Locate the cell with the specified text and output its [x, y] center coordinate. 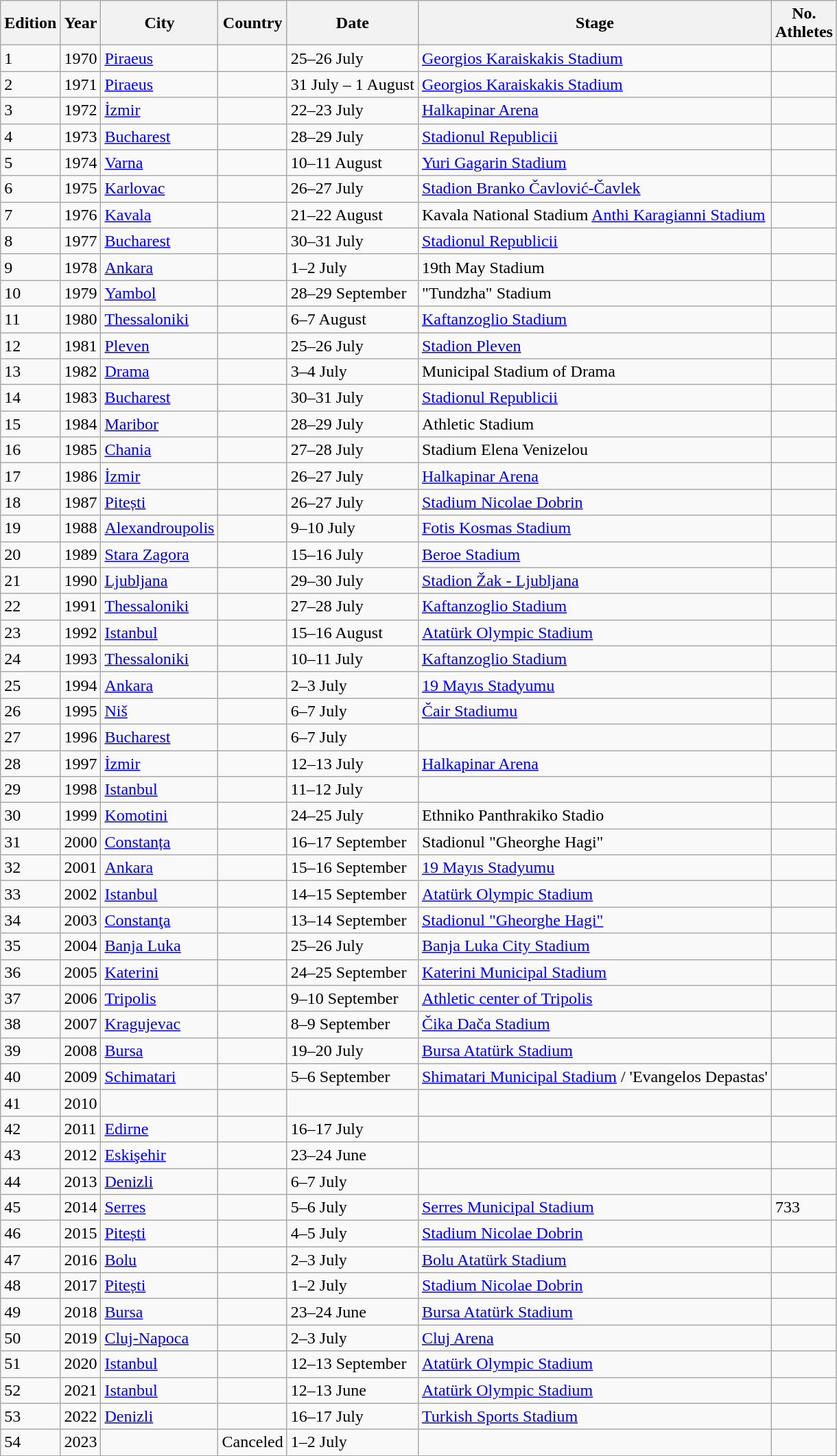
44 [30, 1181]
1999 [81, 816]
19 [30, 528]
14–15 September [353, 894]
50 [30, 1338]
Varna [159, 163]
29–30 July [353, 580]
22 [30, 607]
Katerini Municipal Stadium [594, 972]
2012 [81, 1155]
2022 [81, 1416]
21 [30, 580]
Chania [159, 450]
2023 [81, 1442]
24–25 September [353, 972]
Edition [30, 23]
45 [30, 1208]
Ljubljana [159, 580]
Cluj-Napoca [159, 1338]
1991 [81, 607]
Tripolis [159, 998]
1981 [81, 345]
2015 [81, 1234]
2017 [81, 1286]
19th May Stadium [594, 267]
Banja Luka City Stadium [594, 946]
1970 [81, 58]
2000 [81, 842]
29 [30, 790]
5–6 July [353, 1208]
2021 [81, 1390]
1 [30, 58]
51 [30, 1364]
2010 [81, 1103]
6–7 August [353, 319]
35 [30, 946]
1980 [81, 319]
5–6 September [353, 1077]
2018 [81, 1312]
11 [30, 319]
Stadium Elena Venizelou [594, 450]
Constanţa [159, 920]
Stadion Branko Čavlović-Čavlek [594, 189]
Edirne [159, 1129]
22–23 July [353, 110]
1971 [81, 84]
Athletic Stadium [594, 424]
1976 [81, 215]
48 [30, 1286]
1985 [81, 450]
39 [30, 1050]
6 [30, 189]
2005 [81, 972]
15–16 July [353, 554]
12–13 July [353, 764]
15 [30, 424]
54 [30, 1442]
16 [30, 450]
Country [252, 23]
26 [30, 711]
Niš [159, 711]
2011 [81, 1129]
46 [30, 1234]
1973 [81, 137]
3 [30, 110]
Serres Municipal Stadium [594, 1208]
"Tundzha" Stadium [594, 293]
2006 [81, 998]
2008 [81, 1050]
20 [30, 554]
Ethniko Panthrakiko Stadio [594, 816]
No. Athletes [804, 23]
City [159, 23]
52 [30, 1390]
10–11 July [353, 659]
41 [30, 1103]
1990 [81, 580]
1997 [81, 764]
733 [804, 1208]
Cluj Arena [594, 1338]
10 [30, 293]
Constanța [159, 842]
Canceled [252, 1442]
25 [30, 685]
32 [30, 868]
24 [30, 659]
1993 [81, 659]
Čika Dača Stadium [594, 1024]
Maribor [159, 424]
1987 [81, 502]
1995 [81, 711]
Stadion Žak - Ljubljana [594, 580]
1992 [81, 633]
Kavala National Stadium Anthi Karagianni Stadium [594, 215]
Shimatari Municipal Stadium / 'Evangelos Depastas' [594, 1077]
49 [30, 1312]
Drama [159, 372]
1983 [81, 398]
31 [30, 842]
31 July – 1 August [353, 84]
Pleven [159, 345]
5 [30, 163]
Yuri Gagarin Stadium [594, 163]
1982 [81, 372]
Turkish Sports Stadium [594, 1416]
2003 [81, 920]
Čair Stadiumu [594, 711]
2007 [81, 1024]
21–22 August [353, 215]
14 [30, 398]
Bolu [159, 1260]
2016 [81, 1260]
15–16 August [353, 633]
53 [30, 1416]
1996 [81, 737]
2002 [81, 894]
1972 [81, 110]
13–14 September [353, 920]
2019 [81, 1338]
43 [30, 1155]
18 [30, 502]
Stage [594, 23]
30 [30, 816]
28–29 September [353, 293]
40 [30, 1077]
Stadion Pleven [594, 345]
1994 [81, 685]
12–13 September [353, 1364]
12–13 June [353, 1390]
47 [30, 1260]
Kavala [159, 215]
Katerini [159, 972]
10–11 August [353, 163]
Serres [159, 1208]
13 [30, 372]
Kragujevac [159, 1024]
1989 [81, 554]
1978 [81, 267]
19–20 July [353, 1050]
36 [30, 972]
2020 [81, 1364]
17 [30, 476]
Date [353, 23]
Bolu Atatürk Stadium [594, 1260]
Banja Luka [159, 946]
2009 [81, 1077]
42 [30, 1129]
Fotis Kosmas Stadium [594, 528]
8–9 September [353, 1024]
24–25 July [353, 816]
4 [30, 137]
2004 [81, 946]
15–16 September [353, 868]
2013 [81, 1181]
Alexandroupolis [159, 528]
8 [30, 241]
1974 [81, 163]
Athletic center of Tripolis [594, 998]
34 [30, 920]
11–12 July [353, 790]
38 [30, 1024]
37 [30, 998]
12 [30, 345]
2014 [81, 1208]
9–10 September [353, 998]
9 [30, 267]
Komotini [159, 816]
23 [30, 633]
27 [30, 737]
9–10 July [353, 528]
Beroe Stadium [594, 554]
Municipal Stadium of Drama [594, 372]
1988 [81, 528]
Karlovac [159, 189]
2 [30, 84]
Year [81, 23]
3–4 July [353, 372]
16–17 September [353, 842]
1979 [81, 293]
7 [30, 215]
Eskişehir [159, 1155]
1986 [81, 476]
1998 [81, 790]
Yambol [159, 293]
Stara Zagora [159, 554]
2001 [81, 868]
1975 [81, 189]
33 [30, 894]
28 [30, 764]
1984 [81, 424]
4–5 July [353, 1234]
Schimatari [159, 1077]
1977 [81, 241]
